Return [X, Y] of the center of cell containing provided text 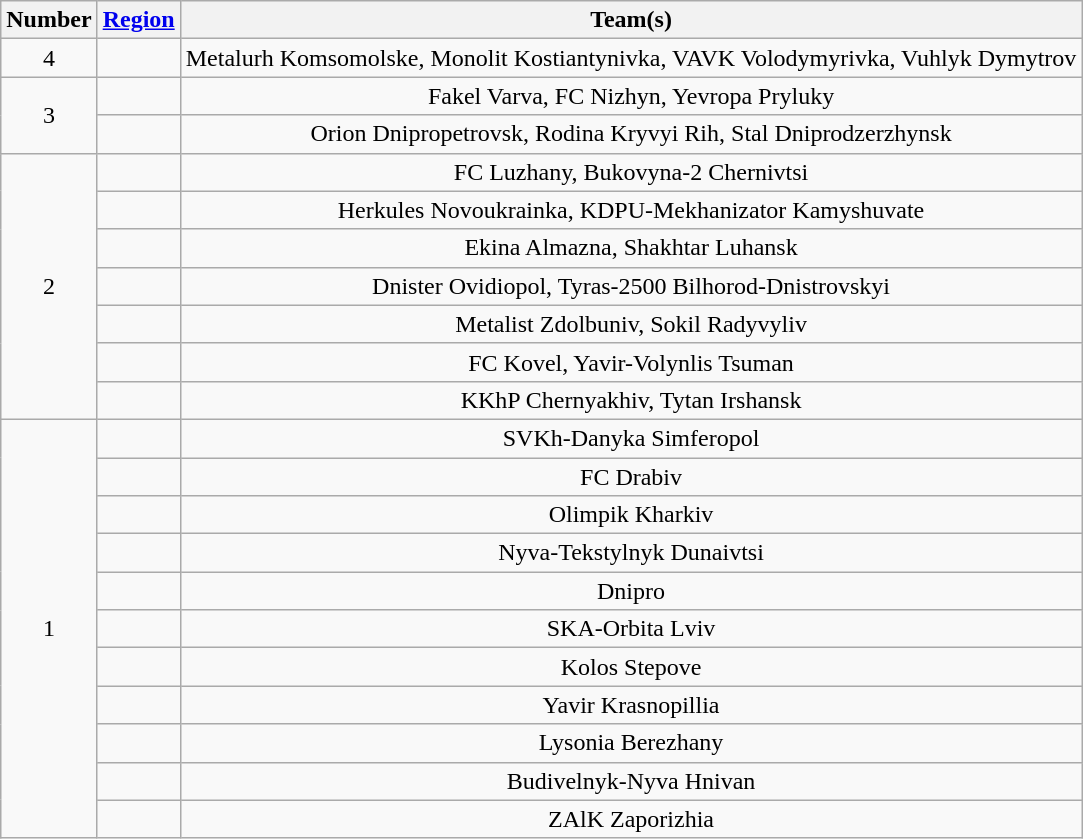
Kolos Stepove [631, 667]
ZAlK Zaporizhia [631, 819]
KKhP Chernyakhiv, Tytan Irshansk [631, 400]
1 [49, 628]
2 [49, 286]
SVKh-Danyka Simferopol [631, 438]
3 [49, 115]
Orion Dnipropetrovsk, Rodina Kryvyi Rih, Stal Dniprodzerzhynsk [631, 134]
SKA-Orbita Lviv [631, 629]
Fakel Varva, FC Nizhyn, Yevropa Pryluky [631, 96]
Ekina Almazna, Shakhtar Luhansk [631, 248]
4 [49, 58]
Olimpik Kharkiv [631, 515]
Lysonia Berezhany [631, 743]
Number [49, 20]
Metalurh Komsomolske, Monolit Kostiantynivka, VAVK Volodymyrivka, Vuhlyk Dymytrov [631, 58]
Dnister Ovidiopol, Tyras-2500 Bilhorod-Dnistrovskyi [631, 286]
Yavir Krasnopillia [631, 705]
Nyva-Tekstylnyk Dunaivtsi [631, 553]
Budivelnyk-Nyva Hnivan [631, 781]
Dnipro [631, 591]
FC Luzhany, Bukovyna-2 Chernivtsi [631, 172]
Region [138, 20]
Metalist Zdolbuniv, Sokil Radyvyliv [631, 324]
Herkules Novoukrainka, KDPU-Mekhanizator Kamyshuvate [631, 210]
FC Kovel, Yavir-Volynlis Tsuman [631, 362]
FC Drabiv [631, 477]
Team(s) [631, 20]
